For the text-containing cell, return its midpoint in [x, y] coordinate format. 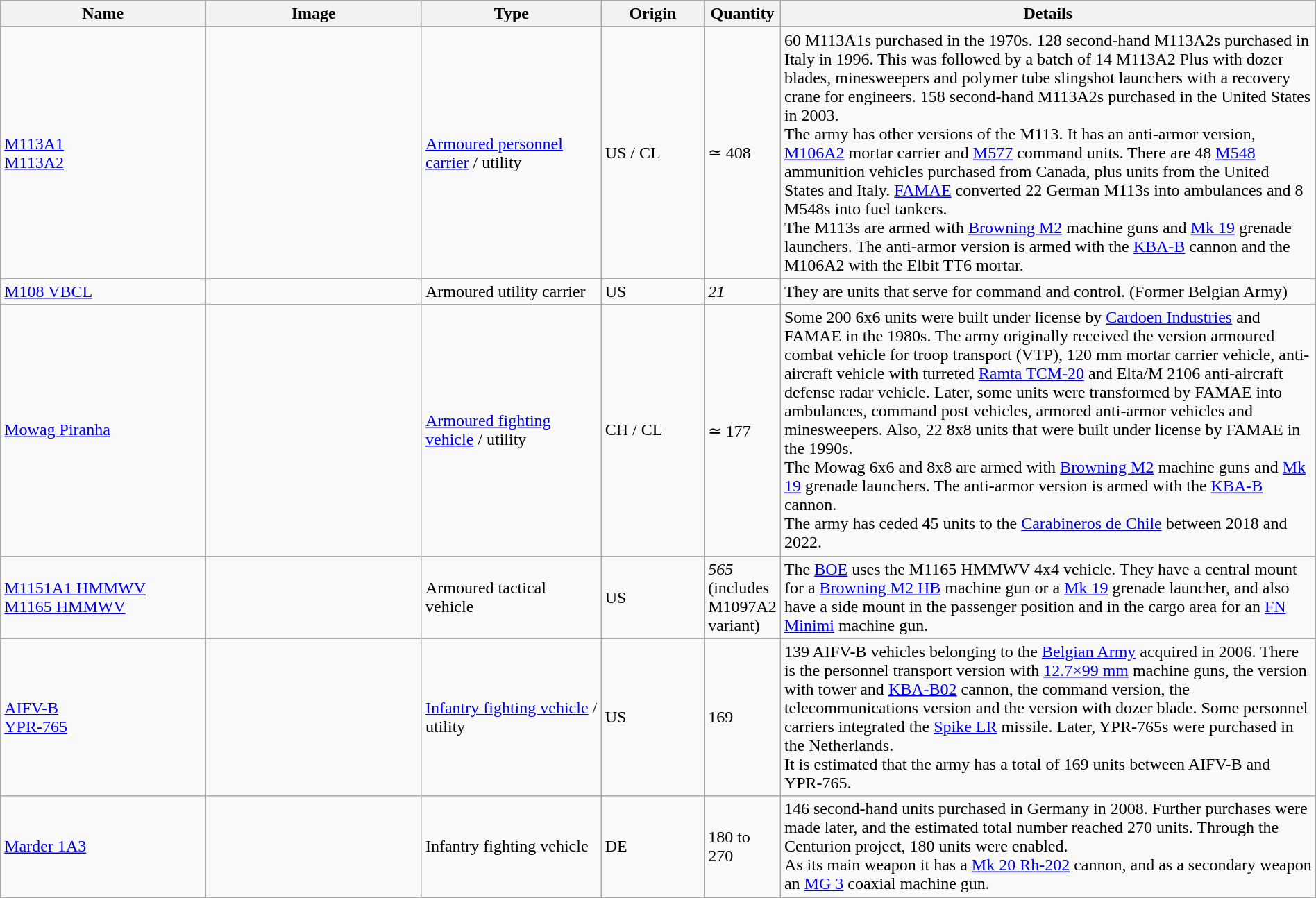
Armoured fighting vehicle / utility [511, 430]
CH / CL [652, 430]
180 to 270 [743, 847]
Armoured tactical vehicle [511, 597]
Armoured utility carrier [511, 291]
≃ 408 [743, 153]
M108 VBCL [103, 291]
Image [314, 14]
≃ 177 [743, 430]
Origin [652, 14]
DE [652, 847]
They are units that serve for command and control. (Former Belgian Army) [1048, 291]
M1151A1 HMMWVM1165 HMMWV [103, 597]
Infantry fighting vehicle / utility [511, 718]
US / CL [652, 153]
Quantity [743, 14]
Infantry fighting vehicle [511, 847]
M113A1M113A2 [103, 153]
Armoured personnel carrier / utility [511, 153]
Details [1048, 14]
Type [511, 14]
21 [743, 291]
AIFV-BYPR-765 [103, 718]
169 [743, 718]
Mowag Piranha [103, 430]
565(includes M1097A2 variant) [743, 597]
Name [103, 14]
Marder 1A3 [103, 847]
